Find where the given text appears and provide that cell's center as [X, Y] coordinate. 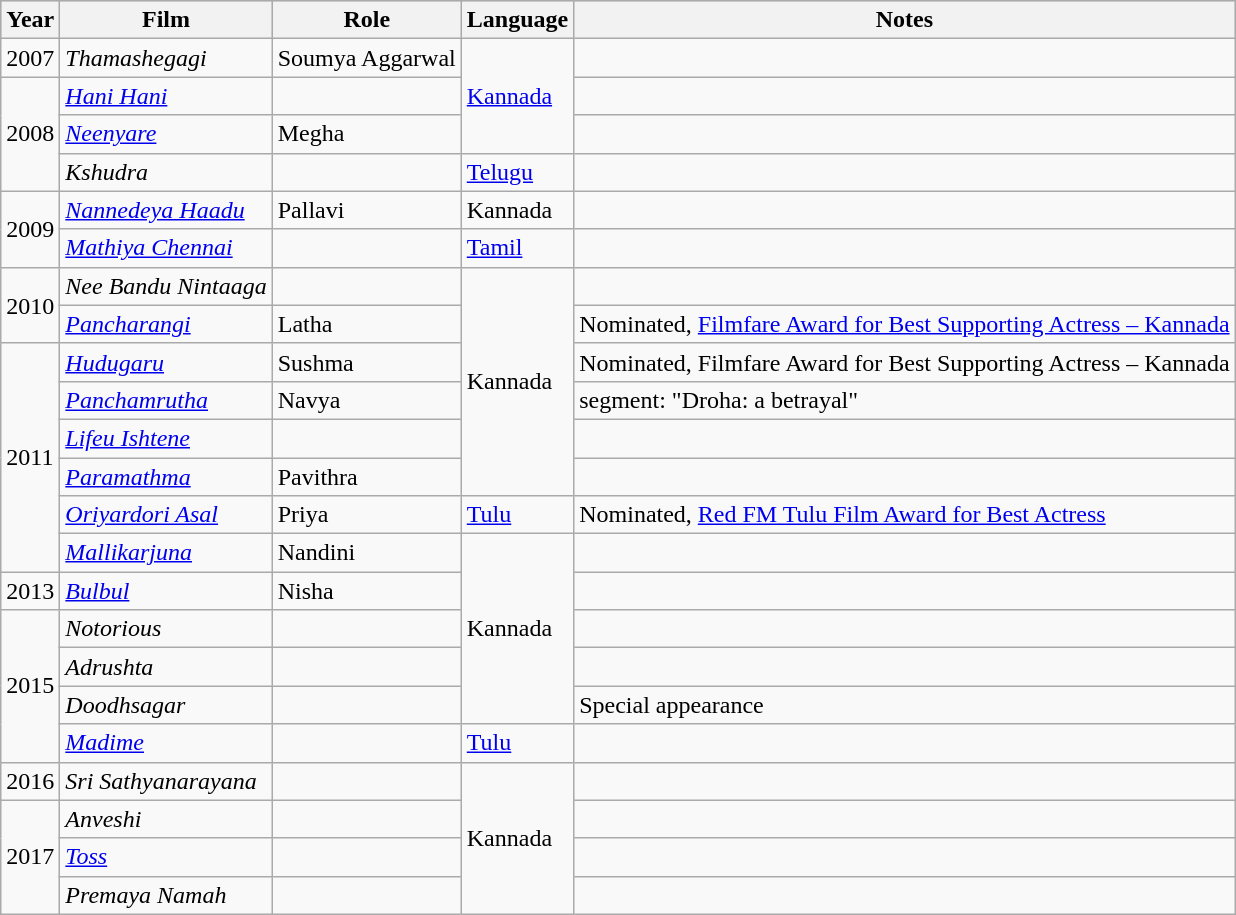
segment: "Droha: a betrayal" [904, 400]
Kshudra [166, 172]
Tamil [517, 248]
Notorious [166, 629]
Telugu [517, 172]
Hani Hani [166, 96]
2017 [30, 857]
2007 [30, 58]
Oriyardori Asal [166, 515]
Mallikarjuna [166, 553]
Panchamrutha [166, 400]
Bulbul [166, 591]
Adrushta [166, 667]
2011 [30, 457]
Neenyare [166, 134]
Nominated, Red FM Tulu Film Award for Best Actress [904, 515]
2009 [30, 229]
Premaya Namah [166, 895]
Hudugaru [166, 362]
Priya [366, 515]
2013 [30, 591]
Paramathma [166, 477]
2008 [30, 134]
Nandini [366, 553]
Year [30, 20]
Pavithra [366, 477]
Pallavi [366, 210]
Madime [166, 743]
Film [166, 20]
Doodhsagar [166, 705]
2015 [30, 686]
Anveshi [166, 819]
Megha [366, 134]
Special appearance [904, 705]
Thamashegagi [166, 58]
Mathiya Chennai [166, 248]
Role [366, 20]
Notes [904, 20]
Sushma [366, 362]
Navya [366, 400]
Latha [366, 324]
Language [517, 20]
Lifeu Ishtene [166, 438]
2016 [30, 781]
Nisha [366, 591]
Nee Bandu Nintaaga [166, 286]
2010 [30, 305]
Soumya Aggarwal [366, 58]
Sri Sathyanarayana [166, 781]
Nannedeya Haadu [166, 210]
Pancharangi [166, 324]
Toss [166, 857]
